For the text-containing cell, return its midpoint in [X, Y] coordinate format. 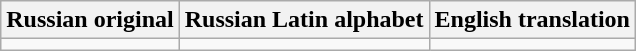
Russian Latin alphabet [304, 20]
Russian original [90, 20]
English translation [532, 20]
